Provide the [X, Y] coordinate of the cell's center where the given text is located.  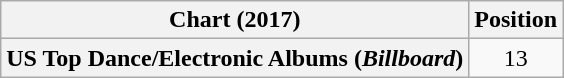
13 [516, 58]
Position [516, 20]
Chart (2017) [235, 20]
US Top Dance/Electronic Albums (Billboard) [235, 58]
